Determine the [x, y] coordinate at the center of the cell enclosing the given text.  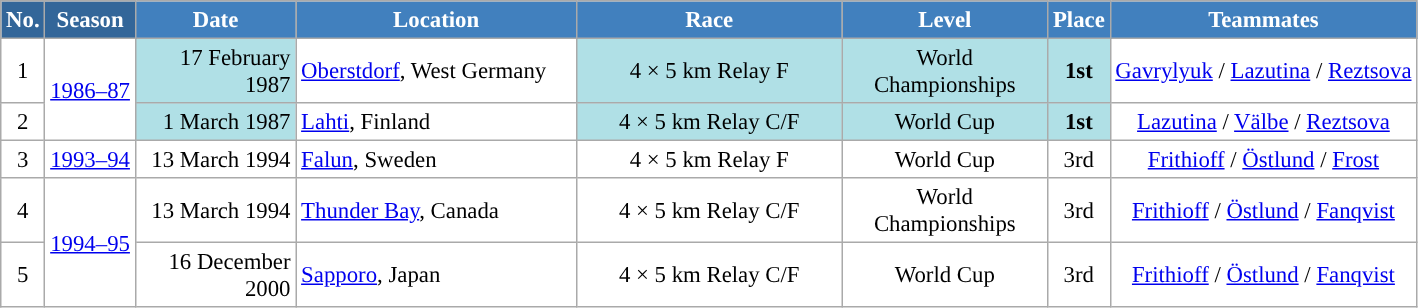
1986–87 [90, 90]
Race [709, 20]
No. [23, 20]
Falun, Sweden [436, 160]
Lazutina / Välbe / Reztsova [1264, 122]
1994–95 [90, 242]
2 [23, 122]
Place [1079, 20]
Frithioff / Östlund / Frost [1264, 160]
1 [23, 72]
4 [23, 210]
Teammates [1264, 20]
5 [23, 276]
Thunder Bay, Canada [436, 210]
Sapporo, Japan [436, 276]
Location [436, 20]
Gavrylyuk / Lazutina / Reztsova [1264, 72]
16 December 2000 [216, 276]
3 [23, 160]
Oberstdorf, West Germany [436, 72]
Lahti, Finland [436, 122]
Level [945, 20]
17 February 1987 [216, 72]
Season [90, 20]
Date [216, 20]
1993–94 [90, 160]
1 March 1987 [216, 122]
